Locate the cell with the specified text and output its (X, Y) center coordinate. 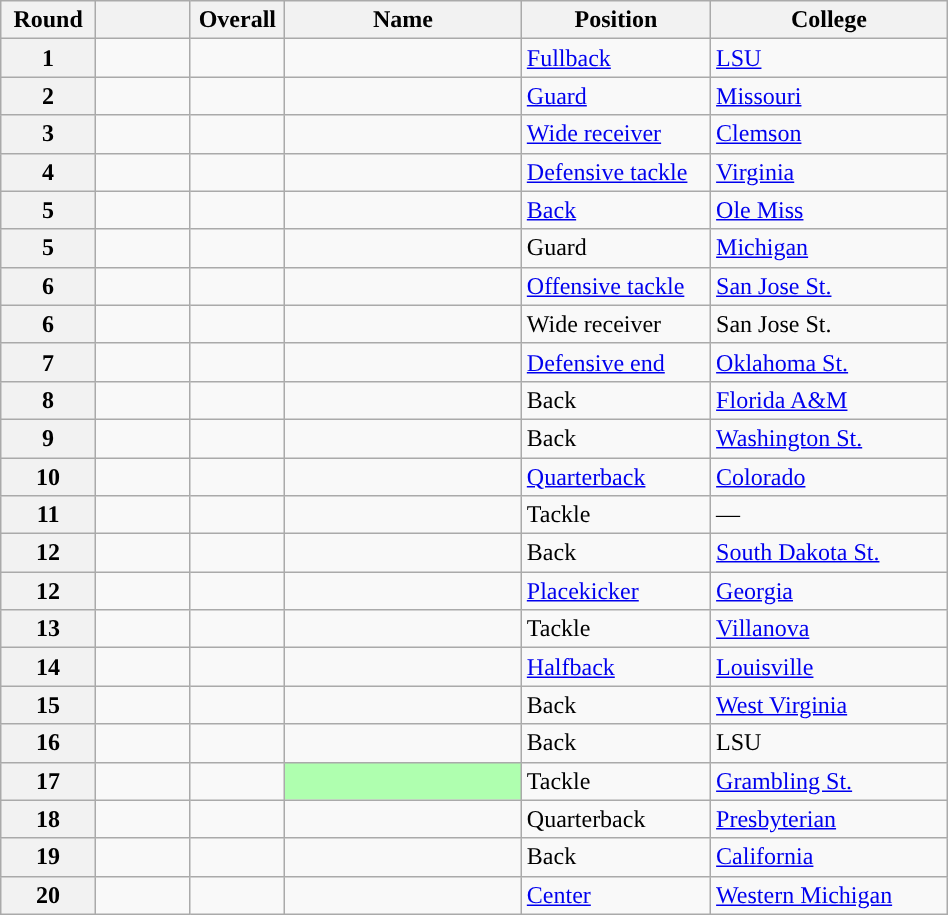
— (830, 515)
2 (48, 96)
3 (48, 134)
Villanova (830, 629)
8 (48, 400)
Virginia (830, 172)
1 (48, 58)
11 (48, 515)
10 (48, 477)
Michigan (830, 248)
17 (48, 781)
13 (48, 629)
Presbyterian (830, 819)
Colorado (830, 477)
Round (48, 20)
Florida A&M (830, 400)
Fullback (616, 58)
16 (48, 743)
9 (48, 438)
Position (616, 20)
South Dakota St. (830, 553)
Missouri (830, 96)
Louisville (830, 667)
4 (48, 172)
College (830, 20)
Halfback (616, 667)
West Virginia (830, 705)
Ole Miss (830, 210)
Name (404, 20)
Placekicker (616, 591)
19 (48, 857)
Clemson (830, 134)
Defensive tackle (616, 172)
Overall (238, 20)
14 (48, 667)
Washington St. (830, 438)
Western Michigan (830, 895)
Center (616, 895)
Defensive end (616, 362)
Oklahoma St. (830, 362)
California (830, 857)
18 (48, 819)
15 (48, 705)
20 (48, 895)
7 (48, 362)
Offensive tackle (616, 286)
Georgia (830, 591)
Grambling St. (830, 781)
